Output the [x, y] coordinate of the center of the cell containing the given text.  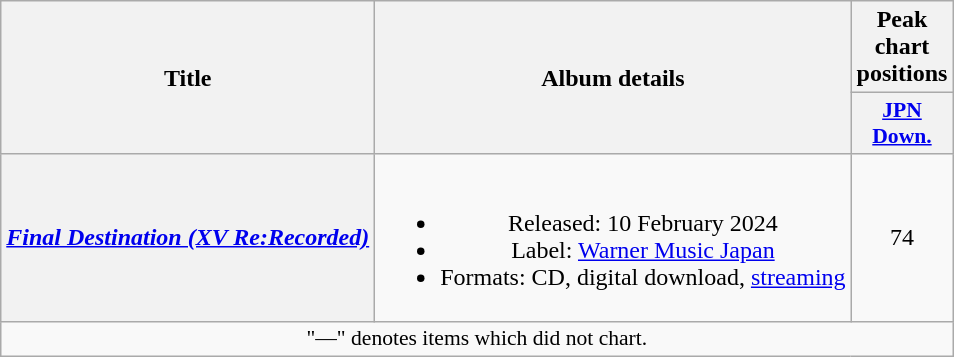
Album details [613, 78]
"—" denotes items which did not chart. [477, 339]
Title [188, 78]
Final Destination (XV Re:Recorded) [188, 238]
74 [902, 238]
Peak chart positions [902, 47]
JPNDown. [902, 124]
Released: 10 February 2024Label: Warner Music JapanFormats: CD, digital download, streaming [613, 238]
